Search for the cell housing the specified text and yield its (X, Y) center coordinate. 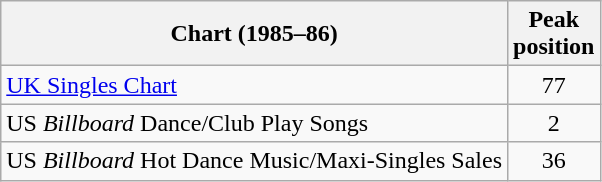
Chart (1985–86) (254, 34)
UK Singles Chart (254, 85)
US Billboard Hot Dance Music/Maxi-Singles Sales (254, 161)
US Billboard Dance/Club Play Songs (254, 123)
Peakposition (554, 34)
77 (554, 85)
2 (554, 123)
36 (554, 161)
